Detect which cell encompasses the target text, then output its (X, Y) center coordinate. 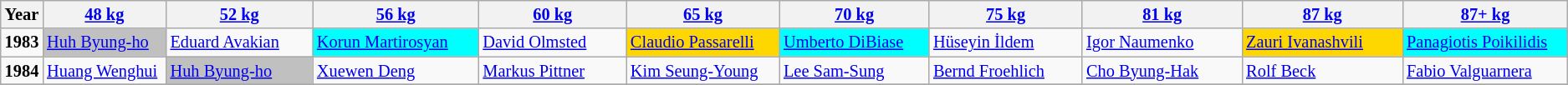
Eduard Avakian (239, 42)
Bernd Froehlich (1005, 71)
Umberto DiBiase (855, 42)
Korun Martirosyan (396, 42)
Panagiotis Poikilidis (1485, 42)
60 kg (552, 14)
Huang Wenghui (104, 71)
Igor Naumenko (1162, 42)
Rolf Beck (1322, 71)
56 kg (396, 14)
Zauri Ivanashvili (1322, 42)
70 kg (855, 14)
65 kg (702, 14)
Kim Seung-Young (702, 71)
Year (22, 14)
81 kg (1162, 14)
Xuewen Deng (396, 71)
75 kg (1005, 14)
Cho Byung-Hak (1162, 71)
87+ kg (1485, 14)
Lee Sam-Sung (855, 71)
David Olmsted (552, 42)
Fabio Valguarnera (1485, 71)
1984 (22, 71)
87 kg (1322, 14)
Markus Pittner (552, 71)
Hüseyin İldem (1005, 42)
1983 (22, 42)
48 kg (104, 14)
52 kg (239, 14)
Claudio Passarelli (702, 42)
